Pinpoint the cell where the given text exists, returning its [x, y] midpoint coordinate. 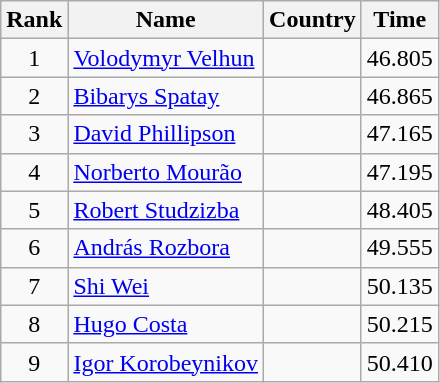
6 [34, 248]
46.805 [400, 58]
Shi Wei [166, 286]
49.555 [400, 248]
3 [34, 134]
2 [34, 96]
Country [313, 20]
47.165 [400, 134]
5 [34, 210]
4 [34, 172]
9 [34, 362]
50.135 [400, 286]
Hugo Costa [166, 324]
47.195 [400, 172]
Volodymyr Velhun [166, 58]
1 [34, 58]
50.410 [400, 362]
46.865 [400, 96]
David Phillipson [166, 134]
Time [400, 20]
Robert Studzizba [166, 210]
Rank [34, 20]
András Rozbora [166, 248]
50.215 [400, 324]
48.405 [400, 210]
8 [34, 324]
Name [166, 20]
7 [34, 286]
Igor Korobeynikov [166, 362]
Bibarys Spatay [166, 96]
Norberto Mourão [166, 172]
